Pinpoint the cell where the given text exists, returning its (x, y) midpoint coordinate. 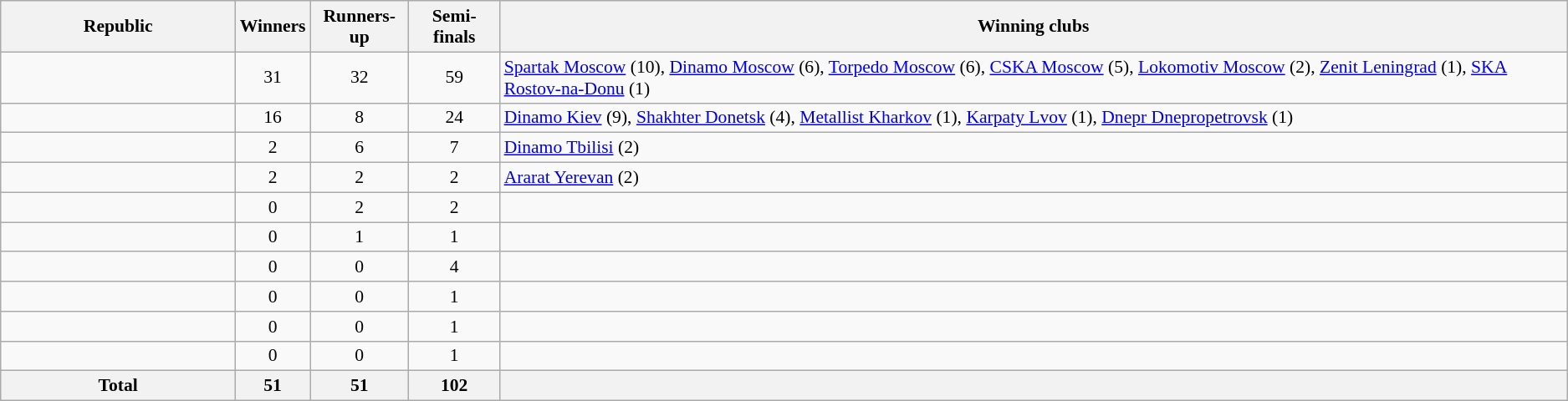
8 (360, 118)
Winners (273, 27)
6 (360, 148)
Total (119, 386)
32 (360, 77)
24 (455, 118)
Runners-up (360, 27)
Republic (119, 27)
4 (455, 267)
16 (273, 118)
Dinamo Kiev (9), Shakhter Donetsk (4), Metallist Kharkov (1), Karpaty Lvov (1), Dnepr Dnepropetrovsk (1) (1034, 118)
Ararat Yerevan (2) (1034, 178)
Semi-finals (455, 27)
31 (273, 77)
Winning clubs (1034, 27)
Spartak Moscow (10), Dinamo Moscow (6), Torpedo Moscow (6), CSKA Moscow (5), Lokomotiv Moscow (2), Zenit Leningrad (1), SKA Rostov-na-Donu (1) (1034, 77)
59 (455, 77)
7 (455, 148)
102 (455, 386)
Dinamo Tbilisi (2) (1034, 148)
